Search for the cell housing the specified text and yield its [x, y] center coordinate. 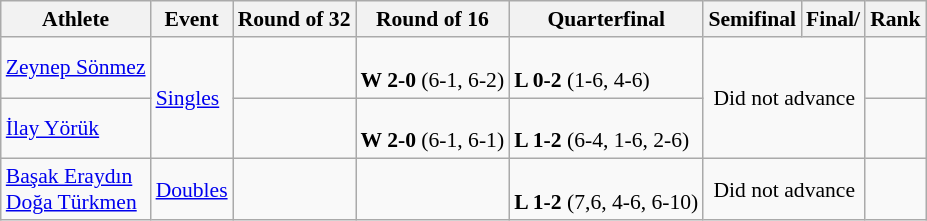
Final/ [833, 19]
Singles [192, 98]
Semifinal [752, 19]
Event [192, 19]
Zeynep Sönmez [76, 68]
Quarterfinal [606, 19]
Athlete [76, 19]
İlay Yörük [76, 128]
L 1-2 (7,6, 4-6, 6-10) [606, 190]
W 2-0 (6-1, 6-2) [433, 68]
Rank [896, 19]
L 1-2 (6-4, 1-6, 2-6) [606, 128]
Doubles [192, 190]
Round of 16 [433, 19]
Başak EraydınDoğa Türkmen [76, 190]
W 2-0 (6-1, 6-1) [433, 128]
Round of 32 [294, 19]
L 0-2 (1-6, 4-6) [606, 68]
